Output the [X, Y] coordinate of the center of the cell containing the given text.  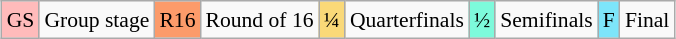
Round of 16 [260, 20]
Quarterfinals [407, 20]
R16 [177, 20]
F [609, 20]
¼ [332, 20]
Semifinals [546, 20]
½ [482, 20]
Final [648, 20]
Group stage [96, 20]
GS [21, 20]
